Output the [x, y] coordinate of the center of the cell containing the given text.  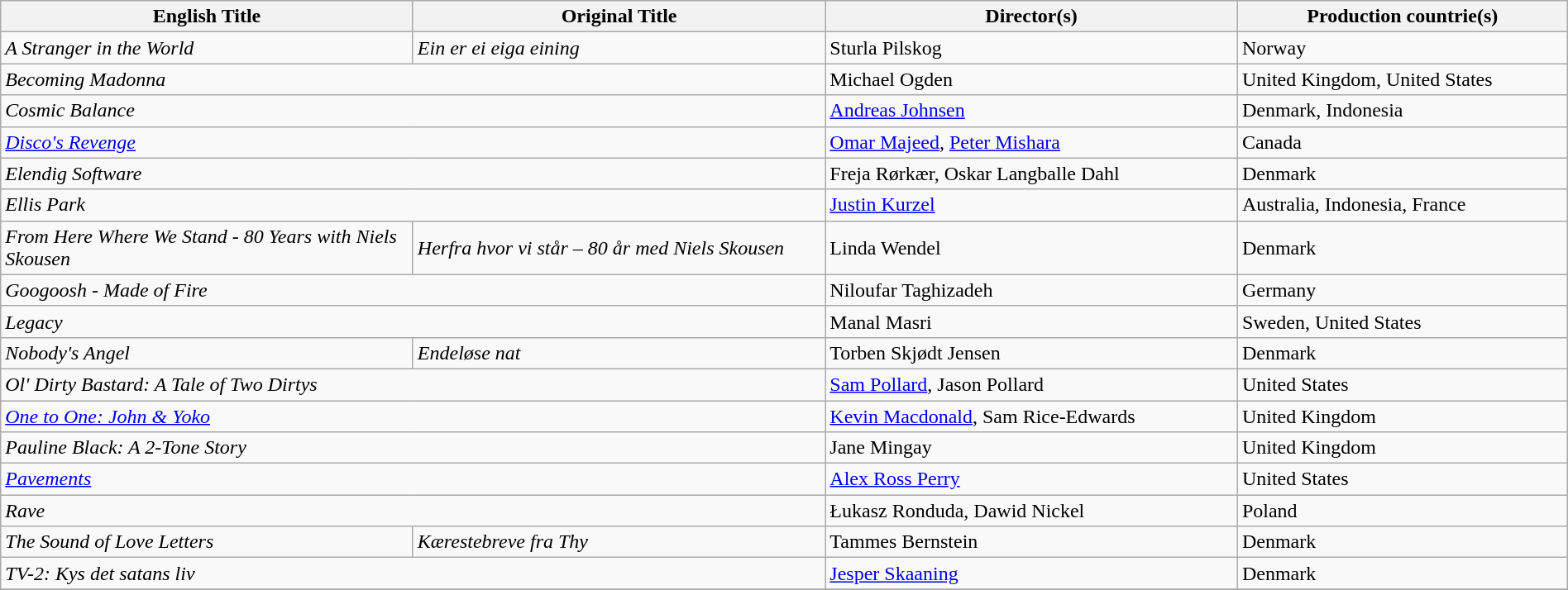
TV-2: Kys det satans liv [414, 573]
Poland [1403, 511]
Manal Masri [1032, 321]
United Kingdom, United States [1403, 79]
Sturla Pilskog [1032, 48]
Justin Kurzel [1032, 205]
Herfra hvor vi står – 80 år med Niels Skousen [619, 248]
Jane Mingay [1032, 448]
Becoming Madonna [414, 79]
English Title [207, 17]
Googoosh - Made of Fire [414, 290]
Omar Majeed, Peter Mishara [1032, 142]
Ellis Park [414, 205]
Legacy [414, 321]
Sweden, United States [1403, 321]
Canada [1403, 142]
Linda Wendel [1032, 248]
Jesper Skaaning [1032, 573]
Tammes Bernstein [1032, 542]
Ol' Dirty Bastard: A Tale of Two Dirtys [414, 384]
Andreas Johnsen [1032, 111]
Rave [414, 511]
Alex Ross Perry [1032, 479]
Freja Rørkær, Oskar Langballe Dahl [1032, 174]
Original Title [619, 17]
Pavements [414, 479]
Endeløse nat [619, 353]
Ein er ei eiga eining [619, 48]
Łukasz Ronduda, Dawid Nickel [1032, 511]
Kevin Macdonald, Sam Rice-Edwards [1032, 416]
The Sound of Love Letters [207, 542]
Sam Pollard, Jason Pollard [1032, 384]
Germany [1403, 290]
Kærestebreve fra Thy [619, 542]
Denmark, Indonesia [1403, 111]
Australia, Indonesia, France [1403, 205]
Disco's Revenge [414, 142]
One to One: John & Yoko [414, 416]
Cosmic Balance [414, 111]
A Stranger in the World [207, 48]
Norway [1403, 48]
From Here Where We Stand - 80 Years with Niels Skousen [207, 248]
Torben Skjødt Jensen [1032, 353]
Michael Ogden [1032, 79]
Production countrie(s) [1403, 17]
Pauline Black: A 2-Tone Story [414, 448]
Director(s) [1032, 17]
Elendig Software [414, 174]
Nobody's Angel [207, 353]
Niloufar Taghizadeh [1032, 290]
